Identify which cell holds the provided text, then report its [x, y] central coordinate. 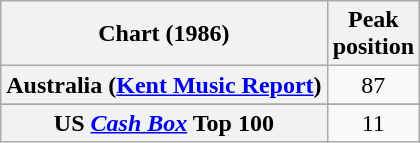
11 [373, 123]
87 [373, 85]
Peakposition [373, 34]
Chart (1986) [164, 34]
US Cash Box Top 100 [164, 123]
Australia (Kent Music Report) [164, 85]
